Pinpoint the cell where the given text exists, returning its [X, Y] midpoint coordinate. 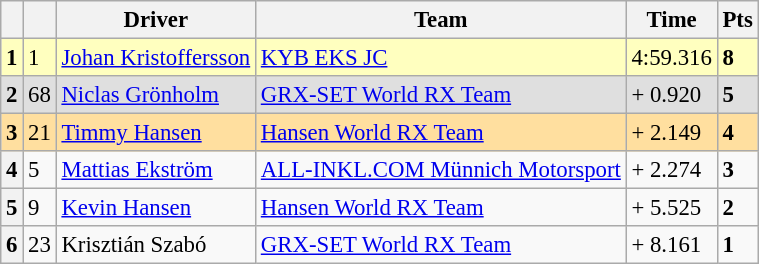
+ 2.274 [672, 170]
+ 2.149 [672, 133]
Niclas Grönholm [156, 95]
Time [672, 20]
ALL-INKL.COM Münnich Motorsport [440, 170]
Team [440, 20]
Mattias Ekström [156, 170]
KYB EKS JC [440, 58]
Driver [156, 20]
Kevin Hansen [156, 208]
+ 0.920 [672, 95]
9 [40, 208]
Krisztián Szabó [156, 245]
Johan Kristoffersson [156, 58]
+ 8.161 [672, 245]
4:59.316 [672, 58]
Pts [738, 20]
21 [40, 133]
68 [40, 95]
8 [738, 58]
6 [12, 245]
+ 5.525 [672, 208]
Timmy Hansen [156, 133]
23 [40, 245]
